Return (x, y) of the center of cell containing provided text 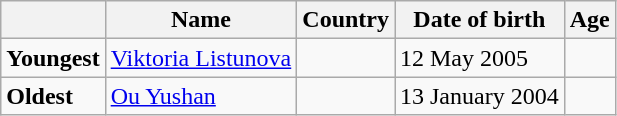
Ou Yushan (201, 96)
Name (201, 20)
13 January 2004 (479, 96)
Age (590, 20)
Oldest (53, 96)
Viktoria Listunova (201, 58)
12 May 2005 (479, 58)
Youngest (53, 58)
Country (346, 20)
Date of birth (479, 20)
